Capture the cell that displays the provided text and extract its (X, Y) central coordinate. 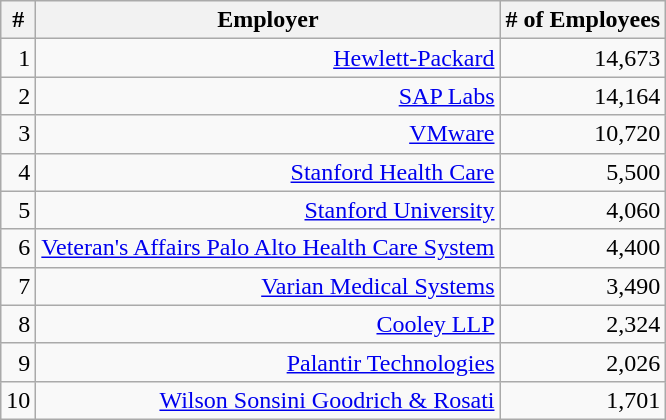
Employer (268, 20)
1,701 (583, 400)
Hewlett-Packard (268, 58)
VMware (268, 134)
2,026 (583, 362)
SAP Labs (268, 96)
7 (18, 286)
4,060 (583, 210)
5 (18, 210)
Cooley LLP (268, 324)
3,490 (583, 286)
# (18, 20)
9 (18, 362)
10 (18, 400)
Palantir Technologies (268, 362)
Varian Medical Systems (268, 286)
1 (18, 58)
3 (18, 134)
2 (18, 96)
Stanford Health Care (268, 172)
10,720 (583, 134)
4,400 (583, 248)
2,324 (583, 324)
4 (18, 172)
8 (18, 324)
14,164 (583, 96)
14,673 (583, 58)
5,500 (583, 172)
Wilson Sonsini Goodrich & Rosati (268, 400)
Veteran's Affairs Palo Alto Health Care System (268, 248)
6 (18, 248)
# of Employees (583, 20)
Stanford University (268, 210)
